Determine the [x, y] coordinate at the center of the cell enclosing the given text.  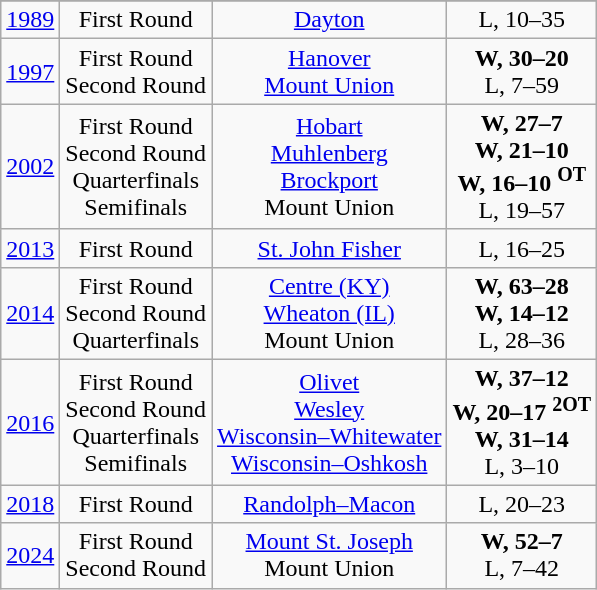
HobartMuhlenbergBrockportMount Union [330, 167]
Randolph–Macon [330, 504]
OlivetWesleyWisconsin–WhitewaterWisconsin–Oshkosh [330, 423]
W, 30–20L, 7–59 [522, 72]
St. John Fisher [330, 248]
2018 [30, 504]
2014 [30, 313]
Dayton [330, 20]
2002 [30, 167]
1989 [30, 20]
HanoverMount Union [330, 72]
2016 [30, 423]
First RoundSecond RoundQuarterfinals [136, 313]
L, 16–25 [522, 248]
W, 37–12W, 20–17 2OTW, 31–14L, 3–10 [522, 423]
2013 [30, 248]
Centre (KY)Wheaton (IL)Mount Union [330, 313]
1997 [30, 72]
L, 10–35 [522, 20]
W, 52–7L, 7–42 [522, 556]
Mount St. JosephMount Union [330, 556]
2024 [30, 556]
W, 27–7W, 21–10W, 16–10 OTL, 19–57 [522, 167]
L, 20–23 [522, 504]
W, 63–28W, 14–12L, 28–36 [522, 313]
